Return [X, Y] of the center of cell containing provided text 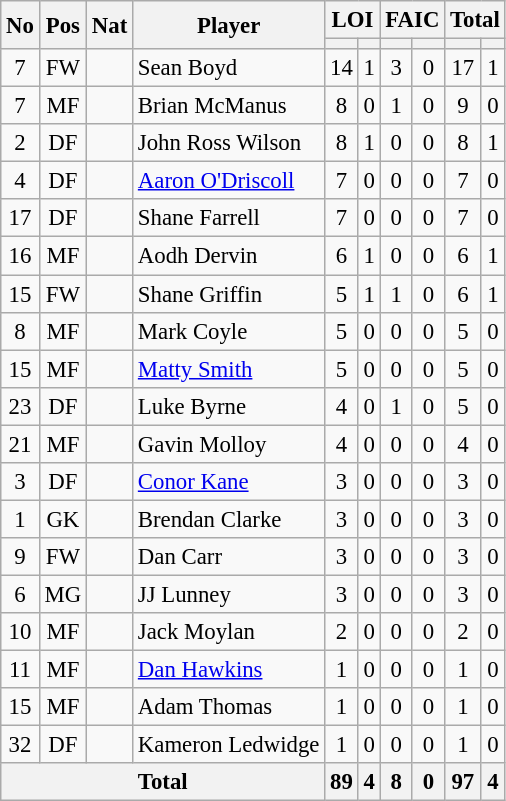
Pos [62, 25]
Brian McManus [229, 106]
Dan Hawkins [229, 670]
MG [62, 594]
Luke Byrne [229, 406]
14 [342, 68]
LOI [352, 20]
FAIC [412, 20]
Jack Moylan [229, 632]
Adam Thomas [229, 707]
97 [463, 782]
Matty Smith [229, 369]
Mark Coyle [229, 331]
16 [20, 256]
Brendan Clarke [229, 519]
21 [20, 444]
Aodh Dervin [229, 256]
GK [62, 519]
23 [20, 406]
Dan Carr [229, 557]
Kameron Ledwidge [229, 745]
John Ross Wilson [229, 143]
No [20, 25]
Conor Kane [229, 482]
Gavin Molloy [229, 444]
Sean Boyd [229, 68]
Shane Farrell [229, 219]
Player [229, 25]
Nat [110, 25]
Aaron O'Driscoll [229, 181]
JJ Lunney [229, 594]
89 [342, 782]
10 [20, 632]
11 [20, 670]
Shane Griffin [229, 294]
32 [20, 745]
